From the cell containing the given text, extract its center point as [x, y] coordinate. 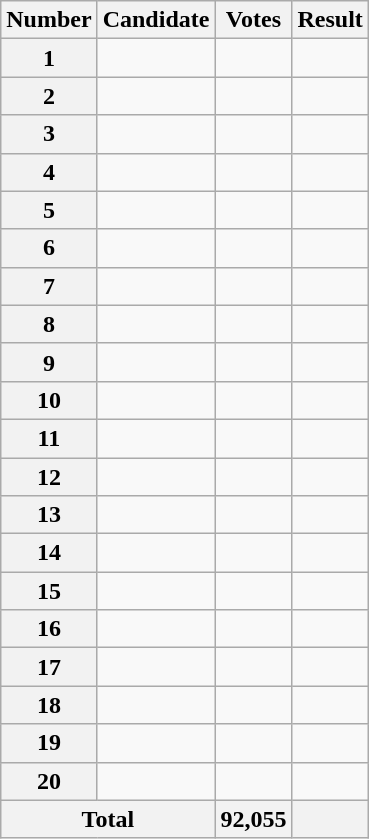
Result [330, 20]
10 [49, 400]
11 [49, 438]
13 [49, 515]
20 [49, 781]
92,055 [254, 819]
17 [49, 667]
3 [49, 134]
14 [49, 553]
9 [49, 362]
6 [49, 248]
Candidate [156, 20]
19 [49, 743]
2 [49, 96]
1 [49, 58]
Number [49, 20]
16 [49, 629]
Total [108, 819]
5 [49, 210]
8 [49, 324]
4 [49, 172]
12 [49, 477]
7 [49, 286]
18 [49, 705]
15 [49, 591]
Votes [254, 20]
